From the cell containing the given text, extract its center point as (X, Y) coordinate. 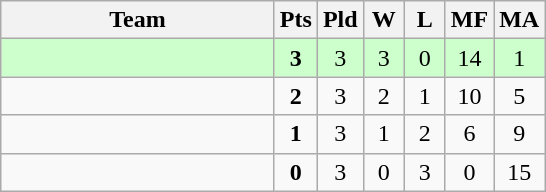
L (424, 20)
MF (469, 20)
14 (469, 58)
9 (520, 134)
Team (138, 20)
Pld (340, 20)
5 (520, 96)
10 (469, 96)
15 (520, 172)
Pts (296, 20)
MA (520, 20)
6 (469, 134)
W (384, 20)
